Locate the cell with the specified text and output its [x, y] center coordinate. 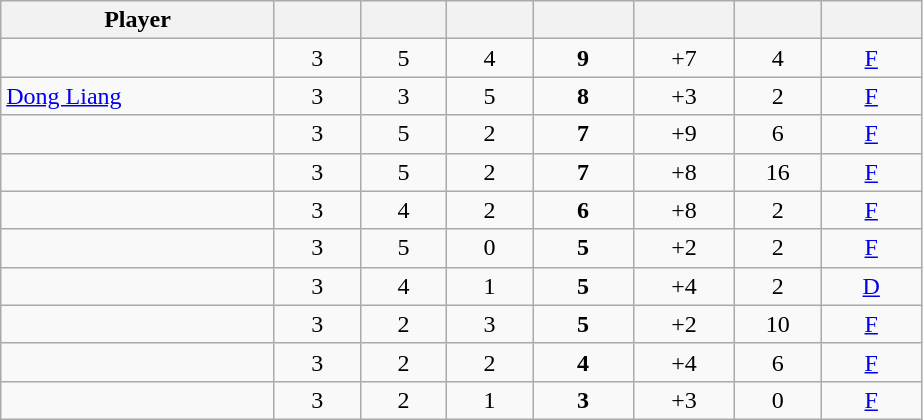
D [872, 286]
8 [582, 96]
+7 [684, 58]
Dong Liang [138, 96]
10 [778, 324]
16 [778, 172]
+9 [684, 134]
Player [138, 20]
9 [582, 58]
